For the text-containing cell, return its midpoint in [x, y] coordinate format. 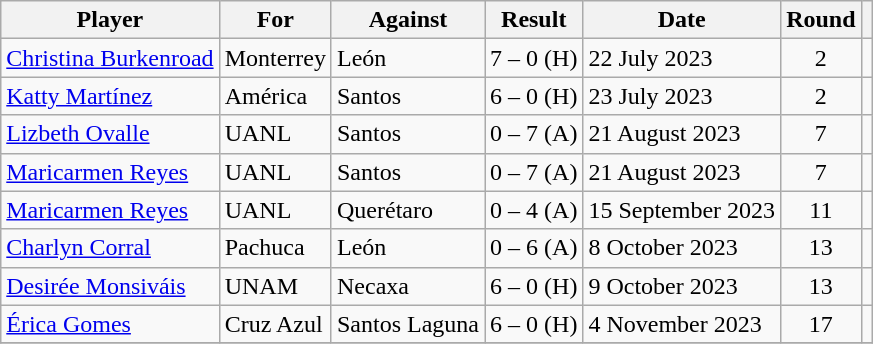
Desirée Monsiváis [110, 286]
Necaxa [408, 286]
Querétaro [408, 210]
Pachuca [275, 248]
0 – 4 (A) [534, 210]
17 [821, 324]
For [275, 20]
Santos Laguna [408, 324]
Result [534, 20]
8 October 2023 [682, 248]
Date [682, 20]
Round [821, 20]
7 – 0 (H) [534, 58]
11 [821, 210]
23 July 2023 [682, 96]
Érica Gomes [110, 324]
Against [408, 20]
UNAM [275, 286]
0 – 6 (A) [534, 248]
Player [110, 20]
Charlyn Corral [110, 248]
9 October 2023 [682, 286]
Katty Martínez [110, 96]
Lizbeth Ovalle [110, 134]
Christina Burkenroad [110, 58]
América [275, 96]
Monterrey [275, 58]
22 July 2023 [682, 58]
Cruz Azul [275, 324]
4 November 2023 [682, 324]
15 September 2023 [682, 210]
